From the cell containing the given text, extract its center point as (X, Y) coordinate. 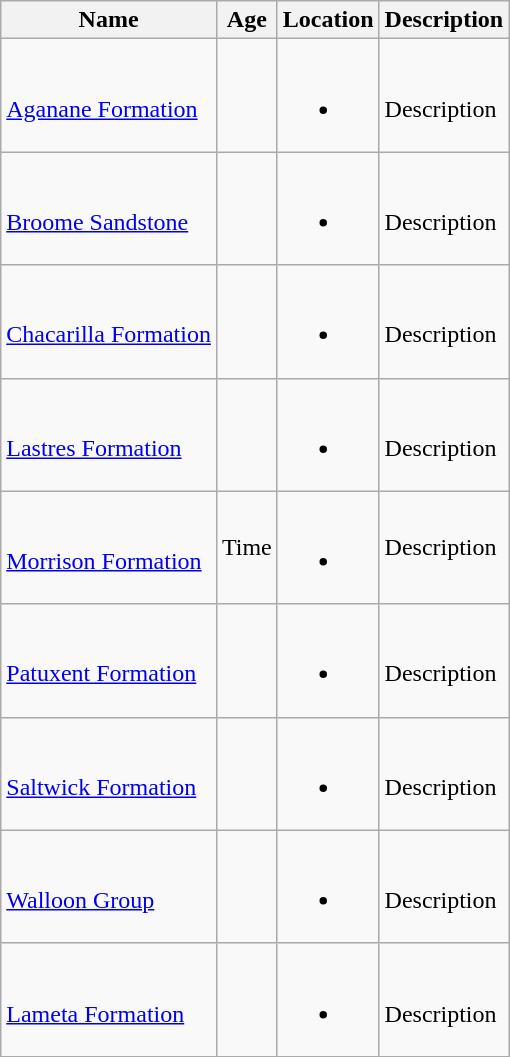
Broome Sandstone (109, 208)
Aganane Formation (109, 96)
Lastres Formation (109, 434)
Name (109, 20)
Patuxent Formation (109, 660)
Saltwick Formation (109, 774)
Chacarilla Formation (109, 322)
Location (328, 20)
Walloon Group (109, 886)
Time (246, 548)
Age (246, 20)
Lameta Formation (109, 1000)
Morrison Formation (109, 548)
